Locate the cell with the specified text and output its (x, y) center coordinate. 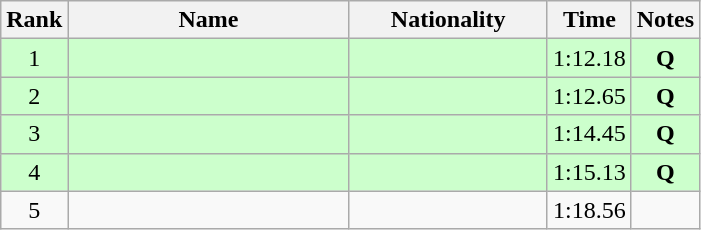
1:12.18 (589, 58)
1:15.13 (589, 172)
Name (208, 20)
1:18.56 (589, 210)
3 (34, 134)
Rank (34, 20)
5 (34, 210)
Nationality (448, 20)
4 (34, 172)
Time (589, 20)
1:12.65 (589, 96)
Notes (665, 20)
1 (34, 58)
1:14.45 (589, 134)
2 (34, 96)
